From the cell containing the given text, extract its center point as [X, Y] coordinate. 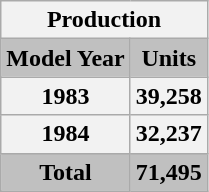
Production [104, 20]
Units [168, 58]
Model Year [66, 58]
71,495 [168, 172]
Total [66, 172]
1984 [66, 134]
32,237 [168, 134]
39,258 [168, 96]
1983 [66, 96]
